For the text-containing cell, return its midpoint in (x, y) coordinate format. 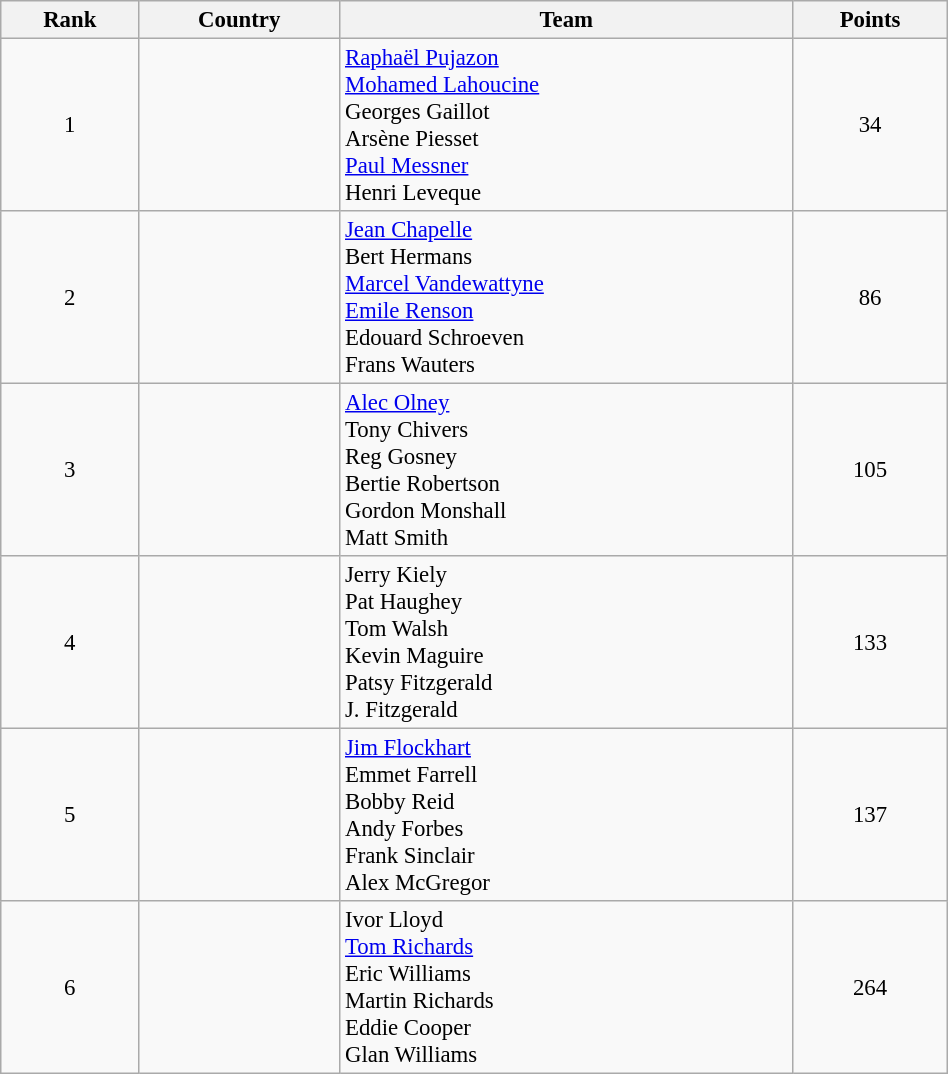
Country (240, 20)
Jim FlockhartEmmet FarrellBobby ReidAndy ForbesFrank SinclairAlex McGregor (566, 816)
137 (870, 816)
86 (870, 298)
3 (70, 470)
4 (70, 642)
Alec OlneyTony ChiversReg GosneyBertie RobertsonGordon MonshallMatt Smith (566, 470)
1 (70, 126)
Team (566, 20)
Jerry KielyPat HaugheyTom WalshKevin MaguirePatsy FitzgeraldJ. Fitzgerald (566, 642)
133 (870, 642)
2 (70, 298)
5 (70, 816)
Rank (70, 20)
Points (870, 20)
Raphaël PujazonMohamed LahoucineGeorges GaillotArsène PiessetPaul MessnerHenri Leveque (566, 126)
34 (870, 126)
105 (870, 470)
Jean ChapelleBert HermansMarcel VandewattyneEmile RensonEdouard SchroevenFrans Wauters (566, 298)
